Find where the given text appears and provide that cell's center as (X, Y) coordinate. 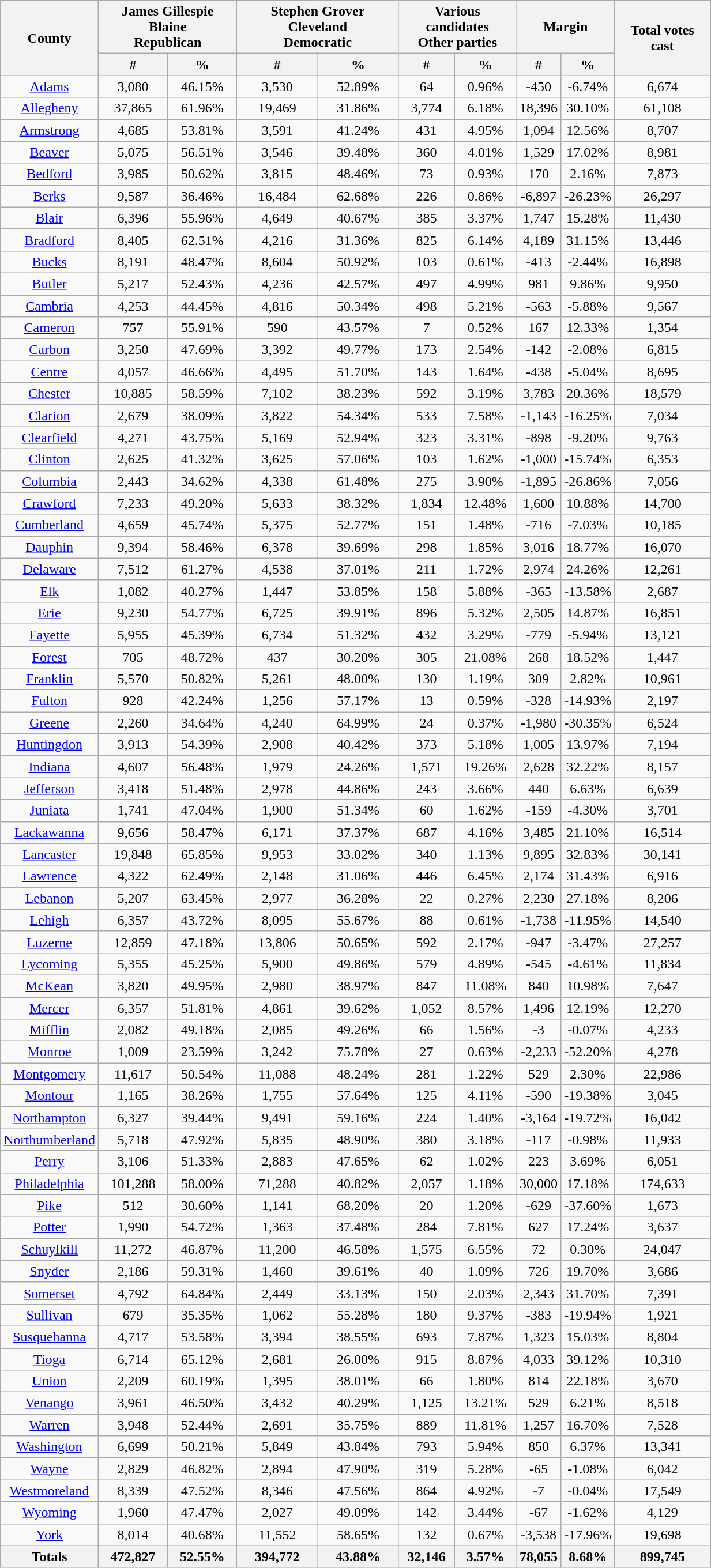
5,633 (277, 503)
16,070 (663, 547)
2,978 (277, 789)
Clarion (50, 416)
Schuylkill (50, 1249)
11,552 (277, 1535)
8.57% (486, 1008)
54.77% (202, 613)
48.90% (358, 1140)
-0.07% (588, 1030)
11,088 (277, 1074)
726 (539, 1271)
57.64% (358, 1096)
Columbia (50, 481)
-5.94% (588, 635)
9.86% (588, 284)
8,695 (663, 372)
2,174 (539, 876)
2,082 (133, 1030)
50.34% (358, 306)
12.48% (486, 503)
14.87% (588, 613)
0.52% (486, 328)
627 (539, 1227)
48.24% (358, 1074)
60 (427, 811)
5,075 (133, 152)
4,033 (539, 1359)
1,094 (539, 130)
-413 (539, 262)
4.01% (486, 152)
896 (427, 613)
88 (427, 920)
1,395 (277, 1381)
9,491 (277, 1118)
13.21% (486, 1403)
-779 (539, 635)
814 (539, 1381)
3,625 (277, 459)
4,057 (133, 372)
2,628 (539, 767)
3,016 (539, 547)
3.44% (486, 1513)
Bedford (50, 174)
58.65% (358, 1535)
2.16% (588, 174)
3,822 (277, 416)
-6.74% (588, 86)
1,082 (133, 591)
-365 (539, 591)
305 (427, 657)
3,546 (277, 152)
0.63% (486, 1052)
850 (539, 1447)
167 (539, 328)
35.35% (202, 1315)
13,446 (663, 240)
46.87% (202, 1249)
8,095 (277, 920)
47.18% (202, 942)
4,538 (277, 569)
151 (427, 525)
512 (133, 1205)
10,185 (663, 525)
47.65% (358, 1162)
20 (427, 1205)
1.19% (486, 679)
York (50, 1535)
125 (427, 1096)
11.81% (486, 1425)
32.83% (588, 854)
226 (427, 196)
10.98% (588, 986)
22.18% (588, 1381)
19,469 (277, 108)
2,505 (539, 613)
32,146 (427, 1556)
27,257 (663, 942)
-5.88% (588, 306)
5.94% (486, 1447)
-26.86% (588, 481)
1,741 (133, 811)
Union (50, 1381)
3,913 (133, 745)
8,339 (133, 1491)
38.01% (358, 1381)
Lackawanna (50, 832)
Montgomery (50, 1074)
174,633 (663, 1183)
340 (427, 854)
3,701 (663, 811)
4,495 (277, 372)
Berks (50, 196)
323 (427, 438)
5,849 (277, 1447)
38.55% (358, 1337)
32.22% (588, 767)
30,000 (539, 1183)
49.26% (358, 1030)
Northampton (50, 1118)
41.24% (358, 130)
48.46% (358, 174)
-4.61% (588, 964)
1,747 (539, 218)
39.44% (202, 1118)
Tioga (50, 1359)
1,496 (539, 1008)
180 (427, 1315)
7,512 (133, 569)
16.70% (588, 1425)
0.93% (486, 174)
440 (539, 789)
52.77% (358, 525)
14,700 (663, 503)
4,607 (133, 767)
3,670 (663, 1381)
11,834 (663, 964)
Dauphin (50, 547)
2.82% (588, 679)
39.48% (358, 152)
3.29% (486, 635)
Carbon (50, 350)
8,518 (663, 1403)
39.69% (358, 547)
21.08% (486, 657)
53.85% (358, 591)
-19.38% (588, 1096)
Montour (50, 1096)
51.70% (358, 372)
50.62% (202, 174)
4,240 (277, 723)
13,341 (663, 1447)
61.27% (202, 569)
Fayette (50, 635)
1,960 (133, 1513)
10,961 (663, 679)
4.89% (486, 964)
55.67% (358, 920)
44.86% (358, 789)
3,637 (663, 1227)
49.86% (358, 964)
6,714 (133, 1359)
793 (427, 1447)
373 (427, 745)
2,829 (133, 1469)
59.16% (358, 1118)
6.37% (588, 1447)
Potter (50, 1227)
Juniata (50, 811)
14,540 (663, 920)
2,691 (277, 1425)
Monroe (50, 1052)
49.95% (202, 986)
60.19% (202, 1381)
5,718 (133, 1140)
9,394 (133, 547)
Lawrence (50, 876)
58.59% (202, 394)
Fulton (50, 701)
65.12% (202, 1359)
5,217 (133, 284)
6.14% (486, 240)
75.78% (358, 1052)
22 (427, 898)
Wyoming (50, 1513)
-13.58% (588, 591)
43.57% (358, 328)
2,625 (133, 459)
Luzerne (50, 942)
11,430 (663, 218)
2,443 (133, 481)
6,327 (133, 1118)
3,774 (427, 108)
45.74% (202, 525)
Huntingdon (50, 745)
1,990 (133, 1227)
Northumberland (50, 1140)
65.85% (202, 854)
61,108 (663, 108)
6,725 (277, 613)
3,961 (133, 1403)
26,297 (663, 196)
8,346 (277, 1491)
39.12% (588, 1359)
27.18% (588, 898)
48.47% (202, 262)
30.60% (202, 1205)
36.46% (202, 196)
6,353 (663, 459)
-11.95% (588, 920)
16,484 (277, 196)
7.87% (486, 1337)
53.81% (202, 130)
1,009 (133, 1052)
37,865 (133, 108)
130 (427, 679)
3,242 (277, 1052)
5,835 (277, 1140)
-9.20% (588, 438)
2,883 (277, 1162)
4,338 (277, 481)
6.55% (486, 1249)
360 (427, 152)
-563 (539, 306)
1.85% (486, 547)
6,524 (663, 723)
2,679 (133, 416)
13,806 (277, 942)
-1,980 (539, 723)
2,085 (277, 1030)
64.99% (358, 723)
Beaver (50, 152)
-26.23% (588, 196)
-1,000 (539, 459)
13,121 (663, 635)
5,900 (277, 964)
1,834 (427, 503)
11,272 (133, 1249)
Butler (50, 284)
7,528 (663, 1425)
3,815 (277, 174)
1,575 (427, 1249)
-15.74% (588, 459)
Greene (50, 723)
11.08% (486, 986)
40 (427, 1271)
13 (427, 701)
Adams (50, 86)
6,171 (277, 832)
4,322 (133, 876)
7,034 (663, 416)
61.96% (202, 108)
-2.44% (588, 262)
4,189 (539, 240)
6,042 (663, 1469)
19,698 (663, 1535)
11,200 (277, 1249)
58.00% (202, 1183)
7,233 (133, 503)
1,979 (277, 767)
-4.30% (588, 811)
45.25% (202, 964)
3.57% (486, 1556)
Cambria (50, 306)
7,647 (663, 986)
394,772 (277, 1556)
54.39% (202, 745)
3,106 (133, 1162)
1,921 (663, 1315)
16,898 (663, 262)
1.18% (486, 1183)
4.92% (486, 1491)
62.49% (202, 876)
2,687 (663, 591)
64.84% (202, 1293)
281 (427, 1074)
8,191 (133, 262)
1,125 (427, 1403)
-3,164 (539, 1118)
1.40% (486, 1118)
-7.03% (588, 525)
42.57% (358, 284)
49.18% (202, 1030)
2,343 (539, 1293)
-2.08% (588, 350)
Erie (50, 613)
2,894 (277, 1469)
2,977 (277, 898)
50.65% (358, 942)
Indiana (50, 767)
3.90% (486, 481)
47.52% (202, 1491)
5.18% (486, 745)
15.28% (588, 218)
17.02% (588, 152)
319 (427, 1469)
62.68% (358, 196)
4,278 (663, 1052)
-65 (539, 1469)
57.17% (358, 701)
8,804 (663, 1337)
1.80% (486, 1381)
-450 (539, 86)
9,895 (539, 854)
-1,738 (539, 920)
-30.35% (588, 723)
-159 (539, 811)
-947 (539, 942)
18,579 (663, 394)
2,148 (277, 876)
7,873 (663, 174)
Totals (50, 1556)
Blair (50, 218)
78,055 (539, 1556)
472,827 (133, 1556)
380 (427, 1140)
40.42% (358, 745)
211 (427, 569)
142 (427, 1513)
2,260 (133, 723)
4,216 (277, 240)
20.36% (588, 394)
1,363 (277, 1227)
43.72% (202, 920)
1,257 (539, 1425)
30.20% (358, 657)
7,056 (663, 481)
-3,538 (539, 1535)
1.22% (486, 1074)
Washington (50, 1447)
3,985 (133, 174)
275 (427, 481)
-3 (539, 1030)
-590 (539, 1096)
19.70% (588, 1271)
Lancaster (50, 854)
51.48% (202, 789)
5,355 (133, 964)
1.56% (486, 1030)
Venango (50, 1403)
2,057 (427, 1183)
McKean (50, 986)
3,686 (663, 1271)
36.28% (358, 898)
7.58% (486, 416)
12,270 (663, 1008)
11,617 (133, 1074)
-0.04% (588, 1491)
5,570 (133, 679)
3,418 (133, 789)
31.36% (358, 240)
Centre (50, 372)
55.91% (202, 328)
1,600 (539, 503)
54.34% (358, 416)
6,734 (277, 635)
-17.96% (588, 1535)
59.31% (202, 1271)
150 (427, 1293)
2,197 (663, 701)
47.92% (202, 1140)
68.20% (358, 1205)
50.92% (358, 262)
56.51% (202, 152)
3,392 (277, 350)
12.19% (588, 1008)
-629 (539, 1205)
4,685 (133, 130)
52.89% (358, 86)
Sullivan (50, 1315)
47.04% (202, 811)
24 (427, 723)
47.90% (358, 1469)
2.54% (486, 350)
7,391 (663, 1293)
1,005 (539, 745)
39.62% (358, 1008)
-2,233 (539, 1052)
705 (133, 657)
38.23% (358, 394)
5.28% (486, 1469)
8,014 (133, 1535)
12.56% (588, 130)
-16.25% (588, 416)
3,948 (133, 1425)
5.21% (486, 306)
0.59% (486, 701)
31.15% (588, 240)
533 (427, 416)
Margin (566, 27)
2,209 (133, 1381)
-117 (539, 1140)
43.88% (358, 1556)
Snyder (50, 1271)
-67 (539, 1513)
3.37% (486, 218)
3.31% (486, 438)
Susquehanna (50, 1337)
6,639 (663, 789)
38.97% (358, 986)
1,673 (663, 1205)
49.77% (358, 350)
Allegheny (50, 108)
3,394 (277, 1337)
16,851 (663, 613)
7 (427, 328)
12.33% (588, 328)
3,530 (277, 86)
9,656 (133, 832)
49.20% (202, 503)
51.34% (358, 811)
1.48% (486, 525)
-19.94% (588, 1315)
37.37% (358, 832)
72 (539, 1249)
18,396 (539, 108)
825 (427, 240)
Wayne (50, 1469)
40.29% (358, 1403)
47.47% (202, 1513)
3.18% (486, 1140)
8,981 (663, 152)
8,707 (663, 130)
7.81% (486, 1227)
2,027 (277, 1513)
1.20% (486, 1205)
6,699 (133, 1447)
22,986 (663, 1074)
54.72% (202, 1227)
864 (427, 1491)
58.47% (202, 832)
757 (133, 328)
57.06% (358, 459)
17.24% (588, 1227)
298 (427, 547)
847 (427, 986)
1.02% (486, 1162)
840 (539, 986)
10,310 (663, 1359)
1,900 (277, 811)
Lycoming (50, 964)
43.84% (358, 1447)
Armstrong (50, 130)
6,674 (663, 86)
Westmoreland (50, 1491)
3,080 (133, 86)
6,051 (663, 1162)
21.10% (588, 832)
10.88% (588, 503)
1,323 (539, 1337)
40.27% (202, 591)
-7 (539, 1491)
0.30% (588, 1249)
Somerset (50, 1293)
-383 (539, 1315)
Clinton (50, 459)
431 (427, 130)
2,908 (277, 745)
52.94% (358, 438)
38.32% (358, 503)
40.68% (202, 1535)
16,514 (663, 832)
4,129 (663, 1513)
3.66% (486, 789)
173 (427, 350)
63.45% (202, 898)
Perry (50, 1162)
47.69% (202, 350)
309 (539, 679)
Lehigh (50, 920)
6,815 (663, 350)
4,861 (277, 1008)
19,848 (133, 854)
6.45% (486, 876)
-898 (539, 438)
53.58% (202, 1337)
4,659 (133, 525)
Delaware (50, 569)
Franklin (50, 679)
10,885 (133, 394)
-5.04% (588, 372)
223 (539, 1162)
41.32% (202, 459)
Cameron (50, 328)
5,375 (277, 525)
52.43% (202, 284)
590 (277, 328)
19.26% (486, 767)
Pike (50, 1205)
0.86% (486, 196)
Lebanon (50, 898)
56.48% (202, 767)
44.45% (202, 306)
693 (427, 1337)
7,194 (663, 745)
2,980 (277, 986)
-1.62% (588, 1513)
4.11% (486, 1096)
46.15% (202, 86)
38.09% (202, 416)
8,604 (277, 262)
48.00% (358, 679)
35.75% (358, 1425)
143 (427, 372)
50.21% (202, 1447)
3.19% (486, 394)
-6,897 (539, 196)
-19.72% (588, 1118)
-1.08% (588, 1469)
30.10% (588, 108)
30,141 (663, 854)
-0.98% (588, 1140)
6,378 (277, 547)
4,253 (133, 306)
Various candidatesOther parties (458, 27)
42.24% (202, 701)
9,587 (133, 196)
3,432 (277, 1403)
224 (427, 1118)
1,755 (277, 1096)
3,485 (539, 832)
12,859 (133, 942)
33.02% (358, 854)
55.96% (202, 218)
-716 (539, 525)
1.13% (486, 854)
497 (427, 284)
4,717 (133, 1337)
Jefferson (50, 789)
437 (277, 657)
61.48% (358, 481)
3,045 (663, 1096)
-52.20% (588, 1052)
37.01% (358, 569)
1,571 (427, 767)
679 (133, 1315)
Elk (50, 591)
915 (427, 1359)
0.67% (486, 1535)
385 (427, 218)
4,271 (133, 438)
Mercer (50, 1008)
1,460 (277, 1271)
889 (427, 1425)
1,529 (539, 152)
4,816 (277, 306)
18.52% (588, 657)
5,955 (133, 635)
9,230 (133, 613)
Forest (50, 657)
Warren (50, 1425)
8.68% (588, 1556)
-1,143 (539, 416)
34.64% (202, 723)
46.58% (358, 1249)
31.43% (588, 876)
46.66% (202, 372)
33.13% (358, 1293)
45.39% (202, 635)
2,974 (539, 569)
3,783 (539, 394)
7,102 (277, 394)
4.95% (486, 130)
5,169 (277, 438)
17,549 (663, 1491)
8,405 (133, 240)
49.09% (358, 1513)
6.63% (588, 789)
4.99% (486, 284)
-438 (539, 372)
26.00% (358, 1359)
0.37% (486, 723)
Mifflin (50, 1030)
1,062 (277, 1315)
432 (427, 635)
-545 (539, 964)
48.72% (202, 657)
Chester (50, 394)
2.17% (486, 942)
23.59% (202, 1052)
5.88% (486, 591)
0.96% (486, 86)
15.03% (588, 1337)
243 (427, 789)
8,157 (663, 767)
-37.60% (588, 1205)
2,230 (539, 898)
Clearfield (50, 438)
6,396 (133, 218)
4,649 (277, 218)
40.67% (358, 218)
16,042 (663, 1118)
3,591 (277, 130)
4,233 (663, 1030)
4,236 (277, 284)
3.69% (588, 1162)
50.82% (202, 679)
37.48% (358, 1227)
3,820 (133, 986)
34.62% (202, 481)
0.27% (486, 898)
284 (427, 1227)
5,261 (277, 679)
43.75% (202, 438)
928 (133, 701)
1,141 (277, 1205)
268 (539, 657)
8,206 (663, 898)
Stephen Grover ClevelandDemocratic (318, 27)
12,261 (663, 569)
17.18% (588, 1183)
9,763 (663, 438)
132 (427, 1535)
64 (427, 86)
170 (539, 174)
158 (427, 591)
52.55% (202, 1556)
13.97% (588, 745)
52.44% (202, 1425)
-328 (539, 701)
-14.93% (588, 701)
6.18% (486, 108)
39.91% (358, 613)
687 (427, 832)
Bucks (50, 262)
73 (427, 174)
39.61% (358, 1271)
Philadelphia (50, 1183)
2,681 (277, 1359)
62 (427, 1162)
51.33% (202, 1162)
40.82% (358, 1183)
1.64% (486, 372)
899,745 (663, 1556)
5.32% (486, 613)
47.56% (358, 1491)
8.87% (486, 1359)
-1,895 (539, 481)
6.21% (588, 1403)
27 (427, 1052)
Crawford (50, 503)
Total votes cast (663, 38)
-142 (539, 350)
6,916 (663, 876)
38.26% (202, 1096)
18.77% (588, 547)
3,250 (133, 350)
2,449 (277, 1293)
James Gillespie BlaineRepublican (167, 27)
1,052 (427, 1008)
101,288 (133, 1183)
Bradford (50, 240)
62.51% (202, 240)
981 (539, 284)
31.86% (358, 108)
71,288 (277, 1183)
1,354 (663, 328)
31.70% (588, 1293)
1,165 (133, 1096)
9,567 (663, 306)
4.16% (486, 832)
2.03% (486, 1293)
51.32% (358, 635)
1.72% (486, 569)
58.46% (202, 547)
Cumberland (50, 525)
50.54% (202, 1074)
9,953 (277, 854)
55.28% (358, 1315)
5,207 (133, 898)
24,047 (663, 1249)
2,186 (133, 1271)
46.50% (202, 1403)
4,792 (133, 1293)
579 (427, 964)
-3.47% (588, 942)
9,950 (663, 284)
51.81% (202, 1008)
46.82% (202, 1469)
31.06% (358, 876)
9.37% (486, 1315)
11,933 (663, 1140)
County (50, 38)
2.30% (588, 1074)
498 (427, 306)
1,256 (277, 701)
1.09% (486, 1271)
446 (427, 876)
